Provide the (X, Y) coordinate of the cell's center where the given text is located.  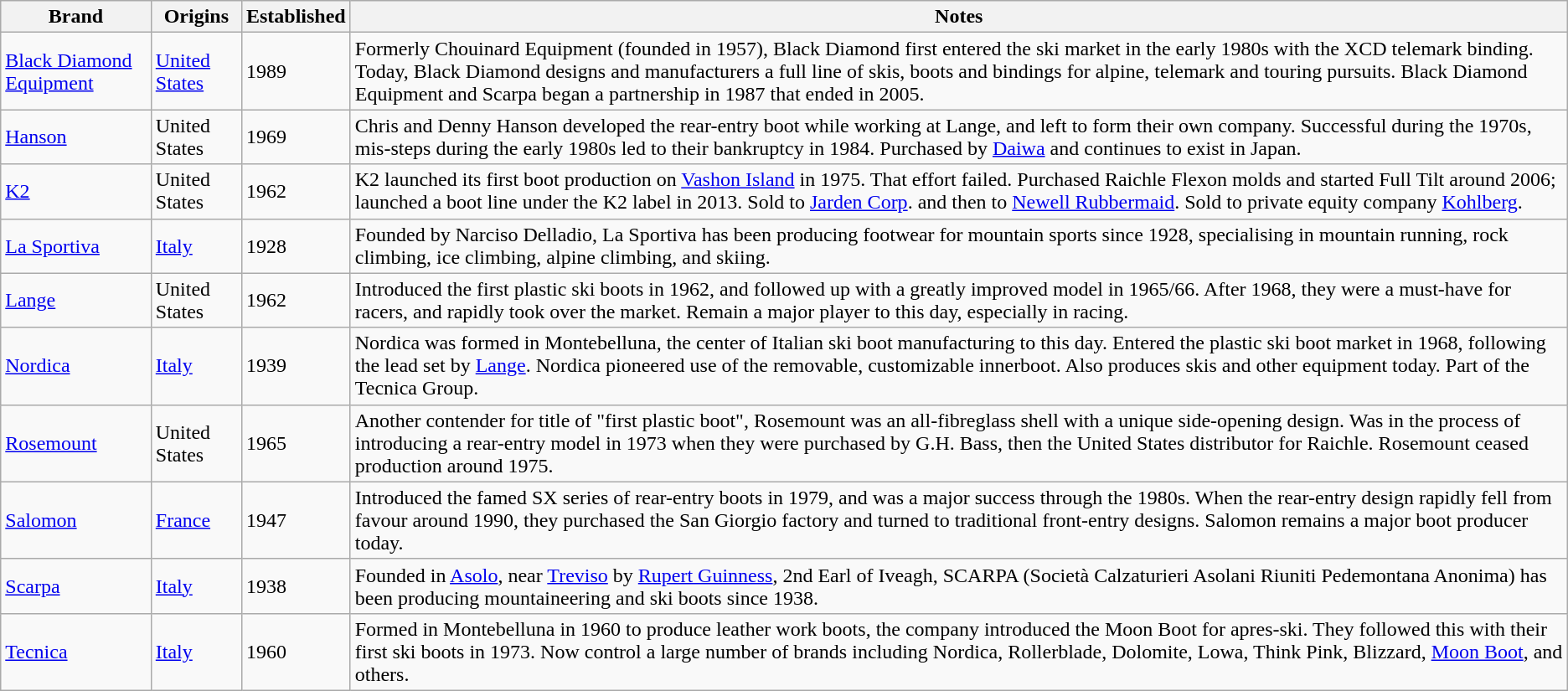
1965 (296, 443)
Rosemount (76, 443)
Established (296, 17)
France (196, 520)
K2 (76, 191)
1960 (296, 652)
La Sportiva (76, 246)
1947 (296, 520)
Notes (958, 17)
Hanson (76, 137)
1938 (296, 586)
Nordica (76, 366)
1969 (296, 137)
1939 (296, 366)
Black Diamond Equipment (76, 71)
Salomon (76, 520)
Scarpa (76, 586)
Brand (76, 17)
Lange (76, 300)
1928 (296, 246)
Tecnica (76, 652)
Origins (196, 17)
1989 (296, 71)
